Return the (X, Y) coordinate for the center point of the cell that contains the specified text.  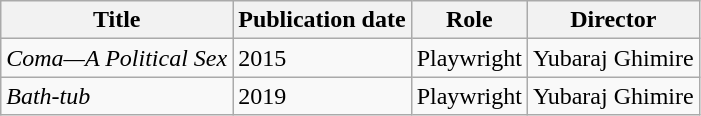
Role (469, 20)
2015 (322, 58)
Director (613, 20)
Bath-tub (117, 96)
Title (117, 20)
Coma—A Political Sex (117, 58)
2019 (322, 96)
Publication date (322, 20)
